Return the (X, Y) coordinate for the center point of the cell that contains the specified text.  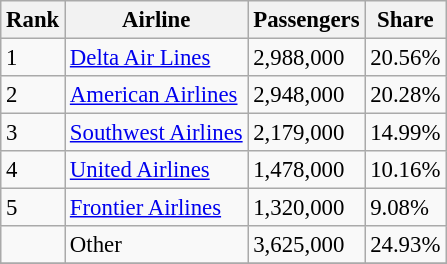
1,320,000 (306, 208)
24.93% (406, 245)
American Airlines (156, 95)
9.08% (406, 208)
Other (156, 245)
Frontier Airlines (156, 208)
Airline (156, 20)
United Airlines (156, 170)
Rank (33, 20)
1 (33, 58)
2,948,000 (306, 95)
Delta Air Lines (156, 58)
2 (33, 95)
14.99% (406, 133)
2,179,000 (306, 133)
20.56% (406, 58)
10.16% (406, 170)
Passengers (306, 20)
1,478,000 (306, 170)
2,988,000 (306, 58)
3,625,000 (306, 245)
5 (33, 208)
Southwest Airlines (156, 133)
3 (33, 133)
Share (406, 20)
20.28% (406, 95)
4 (33, 170)
